Find where the given text appears and provide that cell's center as (X, Y) coordinate. 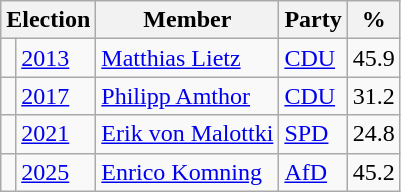
2017 (56, 96)
AfD (313, 172)
45.9 (374, 58)
SPD (313, 134)
2025 (56, 172)
% (374, 20)
Philipp Amthor (188, 96)
31.2 (374, 96)
Erik von Malottki (188, 134)
24.8 (374, 134)
2013 (56, 58)
45.2 (374, 172)
Matthias Lietz (188, 58)
Enrico Komning (188, 172)
Member (188, 20)
Election (48, 20)
Party (313, 20)
2021 (56, 134)
